Pinpoint the cell where the given text exists, returning its (x, y) midpoint coordinate. 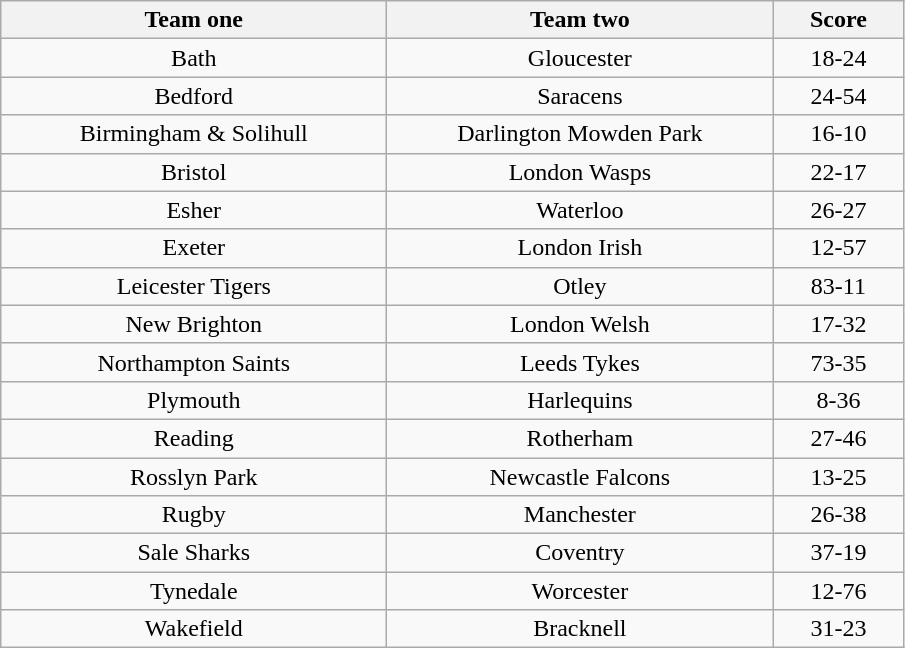
Sale Sharks (194, 553)
Leicester Tigers (194, 286)
13-25 (838, 477)
Exeter (194, 248)
12-57 (838, 248)
Rosslyn Park (194, 477)
Newcastle Falcons (580, 477)
Plymouth (194, 400)
Rotherham (580, 438)
Leeds Tykes (580, 362)
Bedford (194, 96)
16-10 (838, 134)
Manchester (580, 515)
Saracens (580, 96)
Rugby (194, 515)
Bracknell (580, 629)
18-24 (838, 58)
London Irish (580, 248)
Bristol (194, 172)
London Welsh (580, 324)
New Brighton (194, 324)
Otley (580, 286)
Tynedale (194, 591)
Northampton Saints (194, 362)
37-19 (838, 553)
Bath (194, 58)
Gloucester (580, 58)
17-32 (838, 324)
24-54 (838, 96)
22-17 (838, 172)
Wakefield (194, 629)
Birmingham & Solihull (194, 134)
Esher (194, 210)
8-36 (838, 400)
Score (838, 20)
26-27 (838, 210)
Coventry (580, 553)
73-35 (838, 362)
Darlington Mowden Park (580, 134)
Harlequins (580, 400)
12-76 (838, 591)
Reading (194, 438)
31-23 (838, 629)
Waterloo (580, 210)
83-11 (838, 286)
Worcester (580, 591)
Team one (194, 20)
26-38 (838, 515)
Team two (580, 20)
27-46 (838, 438)
London Wasps (580, 172)
